Identify which cell holds the provided text, then report its (X, Y) central coordinate. 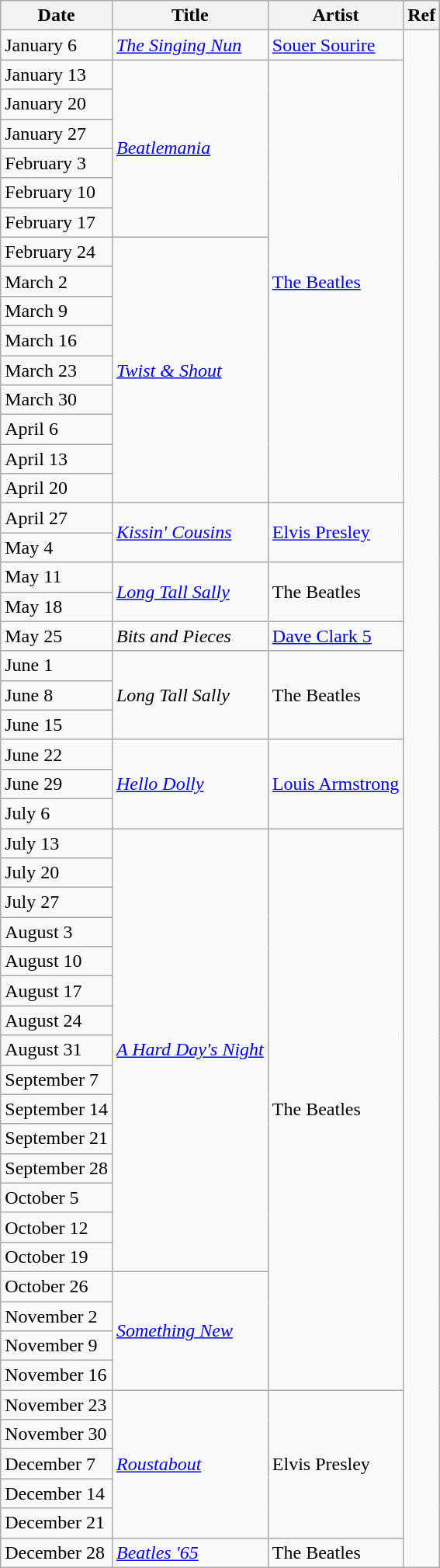
October 26 (57, 1286)
January 27 (57, 134)
July 27 (57, 902)
August 31 (57, 1050)
August 24 (57, 1020)
August 10 (57, 961)
Louis Armstrong (335, 784)
October 19 (57, 1257)
September 14 (57, 1109)
December 21 (57, 1523)
Roustabout (189, 1464)
Dave Clark 5 (335, 636)
February 24 (57, 252)
December 7 (57, 1464)
Artist (335, 16)
Something New (189, 1330)
April 6 (57, 429)
September 7 (57, 1080)
Souer Sourire (335, 45)
March 16 (57, 340)
Twist & Shout (189, 370)
May 4 (57, 548)
August 17 (57, 991)
November 23 (57, 1405)
March 2 (57, 281)
October 5 (57, 1198)
May 18 (57, 607)
October 12 (57, 1227)
April 20 (57, 488)
July 6 (57, 813)
February 10 (57, 193)
July 13 (57, 843)
September 28 (57, 1168)
Kissin' Cousins (189, 533)
April 27 (57, 518)
December 28 (57, 1552)
November 2 (57, 1316)
March 23 (57, 370)
Date (57, 16)
July 20 (57, 873)
January 13 (57, 75)
The Singing Nun (189, 45)
November 30 (57, 1434)
September 21 (57, 1139)
Bits and Pieces (189, 636)
A Hard Day's Night (189, 1050)
November 9 (57, 1346)
January 6 (57, 45)
June 1 (57, 666)
May 25 (57, 636)
March 30 (57, 400)
June 22 (57, 754)
August 3 (57, 932)
June 15 (57, 725)
Beatles '65 (189, 1552)
June 8 (57, 695)
Title (189, 16)
February 17 (57, 222)
January 20 (57, 104)
Hello Dolly (189, 784)
February 3 (57, 163)
April 13 (57, 459)
November 16 (57, 1375)
December 14 (57, 1493)
May 11 (57, 577)
Beatlemania (189, 148)
March 9 (57, 311)
June 29 (57, 784)
Ref (422, 16)
